Detect which cell encompasses the target text, then output its [x, y] center coordinate. 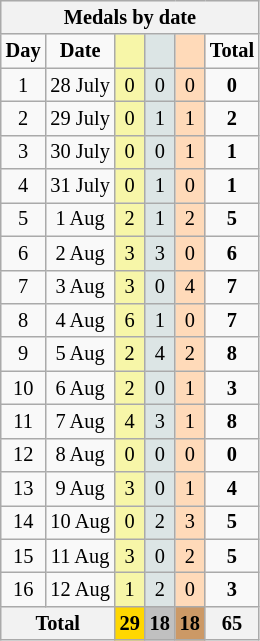
Day [24, 51]
15 [24, 556]
10 Aug [80, 522]
3 Aug [80, 287]
29 [130, 623]
1 Aug [80, 219]
30 July [80, 152]
31 July [80, 186]
12 Aug [80, 589]
6 Aug [80, 388]
10 [24, 388]
Medals by date [130, 17]
65 [232, 623]
7 Aug [80, 421]
2 Aug [80, 253]
9 [24, 354]
5 Aug [80, 354]
28 July [80, 85]
4 Aug [80, 320]
Date [80, 51]
11 Aug [80, 556]
9 Aug [80, 489]
12 [24, 455]
14 [24, 522]
13 [24, 489]
8 Aug [80, 455]
29 July [80, 118]
16 [24, 589]
11 [24, 421]
